Pinpoint the cell where the given text exists, returning its (X, Y) midpoint coordinate. 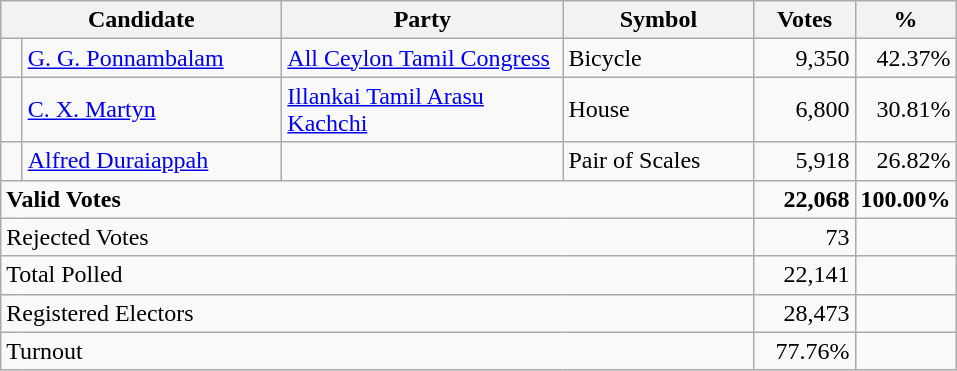
Alfred Duraiappah (152, 161)
28,473 (804, 313)
Party (422, 20)
100.00% (906, 199)
30.81% (906, 110)
Pair of Scales (658, 161)
C. X. Martyn (152, 110)
9,350 (804, 58)
22,141 (804, 275)
% (906, 20)
Valid Votes (378, 199)
Votes (804, 20)
77.76% (804, 351)
Registered Electors (378, 313)
Turnout (378, 351)
Bicycle (658, 58)
26.82% (906, 161)
Rejected Votes (378, 237)
All Ceylon Tamil Congress (422, 58)
22,068 (804, 199)
Symbol (658, 20)
G. G. Ponnambalam (152, 58)
5,918 (804, 161)
6,800 (804, 110)
73 (804, 237)
42.37% (906, 58)
Illankai Tamil Arasu Kachchi (422, 110)
Total Polled (378, 275)
Candidate (142, 20)
House (658, 110)
